Capture the cell that displays the provided text and extract its [X, Y] central coordinate. 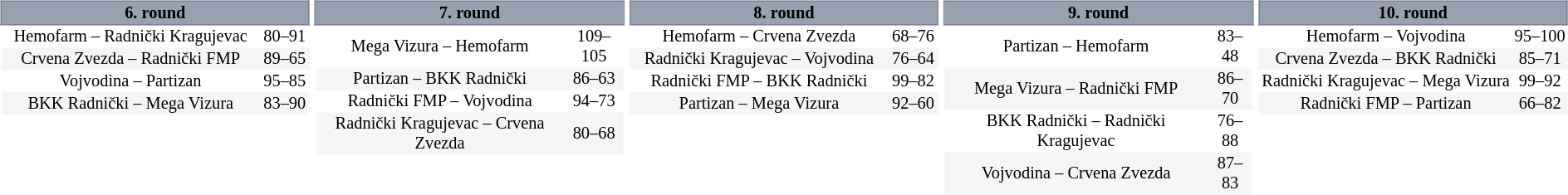
Mega Vizura – Radnički FMP [1076, 90]
Radnički Kragujevac – Mega Vizura [1386, 81]
BKK Radnički – Radnički Kragujevac [1076, 131]
83–48 [1230, 46]
95–100 [1540, 37]
Partizan – Hemofarm [1076, 46]
7. round [470, 12]
9. round [1098, 12]
BKK Radnički – Mega Vizura [130, 105]
6. round [154, 12]
99–92 [1540, 81]
Crvena Zvezda – Radnički FMP [130, 60]
Vojvodina – Crvena Zvezda [1076, 174]
80–68 [594, 133]
94–73 [594, 101]
Radnički Kragujevac – Vojvodina [759, 60]
76–64 [913, 60]
8. round [784, 12]
Hemofarm – Radnički Kragujevac [130, 37]
10. round [1414, 12]
92–60 [913, 105]
Radnički FMP – BKK Radnički [759, 81]
Hemofarm – Vojvodina [1386, 37]
Radnički FMP – Vojvodina [440, 101]
68–76 [913, 37]
87–83 [1230, 174]
86–70 [1230, 90]
Partizan – BKK Radnički [440, 78]
Vojvodina – Partizan [130, 81]
76–88 [1230, 131]
Radnički Kragujevac – Crvena Zvezda [440, 133]
86–63 [594, 78]
109–105 [594, 46]
83–90 [284, 105]
89–65 [284, 60]
Crvena Zvezda – BKK Radnički [1386, 58]
Partizan – Mega Vizura [759, 105]
99–82 [913, 81]
85–71 [1540, 58]
Mega Vizura – Hemofarm [440, 46]
Hemofarm – Crvena Zvezda [759, 37]
Radnički FMP – Partizan [1386, 103]
80–91 [284, 37]
66–82 [1540, 103]
95–85 [284, 81]
